Return the (x, y) coordinate for the center point of the cell that contains the specified text.  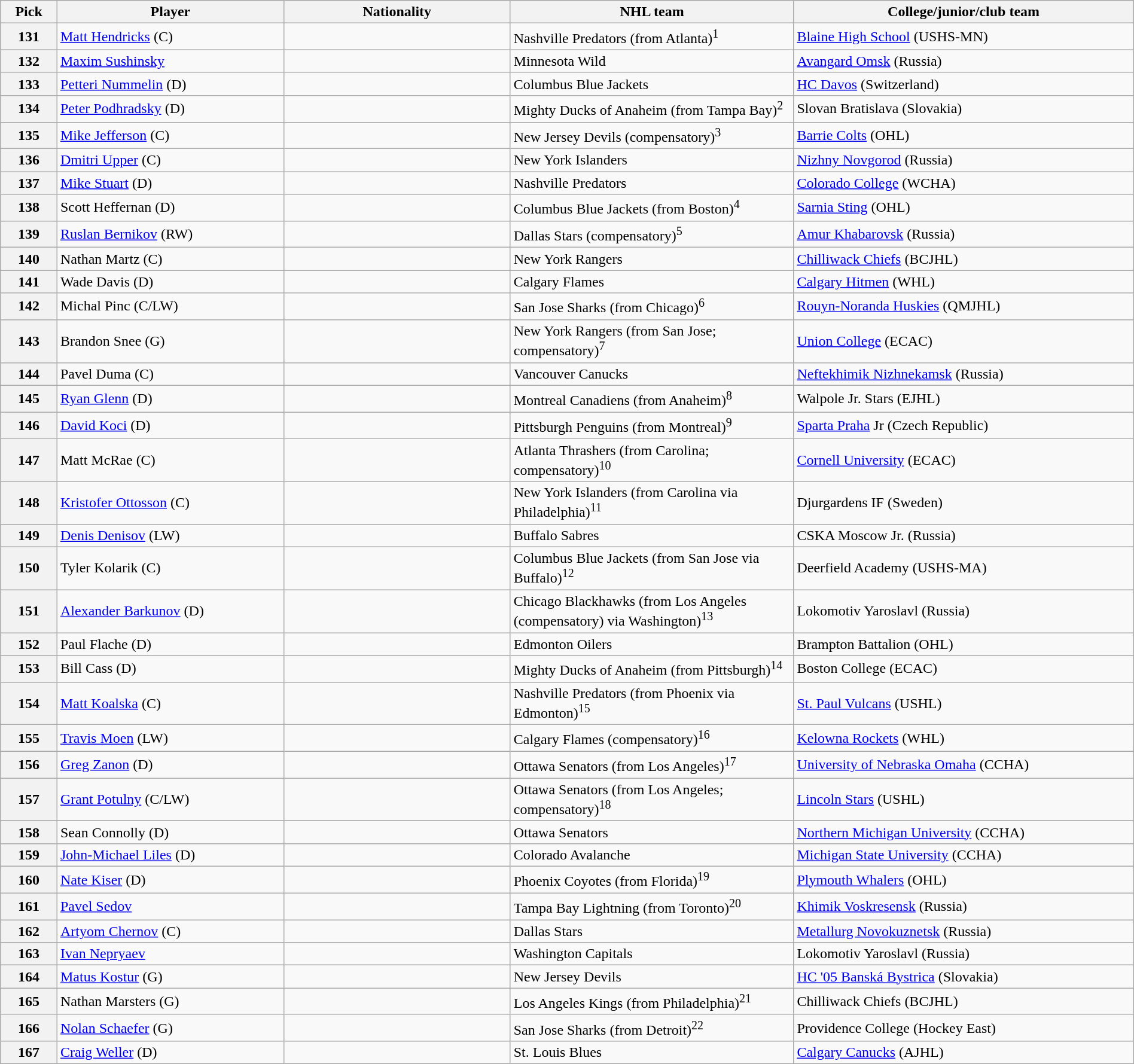
Dallas Stars (compensatory)5 (652, 234)
Sarnia Sting (OHL) (964, 208)
Columbus Blue Jackets (from Boston)4 (652, 208)
159 (29, 855)
HC '05 Banská Bystrica (Slovakia) (964, 977)
Greg Zanon (D) (170, 764)
133 (29, 84)
Khimik Voskresensk (Russia) (964, 907)
Pavel Duma (C) (170, 374)
Ottawa Senators (from Los Angeles)17 (652, 764)
Nathan Marsters (G) (170, 1001)
Nashville Predators (from Phoenix via Edmonton)15 (652, 703)
Colorado College (WCHA) (964, 183)
Mike Jefferson (C) (170, 135)
NHL team (652, 12)
Amur Khabarovsk (Russia) (964, 234)
St. Paul Vulcans (USHL) (964, 703)
160 (29, 879)
Washington Capitals (652, 954)
Atlanta Thrashers (from Carolina; compensatory)10 (652, 460)
Mike Stuart (D) (170, 183)
Scott Heffernan (D) (170, 208)
164 (29, 977)
Brampton Battalion (OHL) (964, 644)
146 (29, 426)
Artyom Chernov (C) (170, 931)
143 (29, 342)
161 (29, 907)
Ruslan Bernikov (RW) (170, 234)
Northern Michigan University (CCHA) (964, 832)
137 (29, 183)
148 (29, 503)
Columbus Blue Jackets (652, 84)
Walpole Jr. Stars (EJHL) (964, 398)
Peter Podhradsky (D) (170, 109)
Metallurg Novokuznetsk (Russia) (964, 931)
Edmonton Oilers (652, 644)
Neftekhimik Nizhnekamsk (Russia) (964, 374)
131 (29, 37)
Barrie Colts (OHL) (964, 135)
Sean Connolly (D) (170, 832)
CSKA Moscow Jr. (Russia) (964, 535)
149 (29, 535)
145 (29, 398)
Mighty Ducks of Anaheim (from Pittsburgh)14 (652, 669)
150 (29, 568)
Nationality (397, 12)
New Jersey Devils (652, 977)
Colorado Avalanche (652, 855)
151 (29, 611)
Michal Pinc (C/LW) (170, 306)
David Koci (D) (170, 426)
HC Davos (Switzerland) (964, 84)
141 (29, 282)
Travis Moen (LW) (170, 738)
Boston College (ECAC) (964, 669)
New Jersey Devils (compensatory)3 (652, 135)
Nate Kiser (D) (170, 879)
167 (29, 1053)
Ottawa Senators (652, 832)
Montreal Canadiens (from Anaheim)8 (652, 398)
Matt McRae (C) (170, 460)
Chicago Blackhawks (from Los Angeles (compensatory) via Washington)13 (652, 611)
140 (29, 259)
Pittsburgh Penguins (from Montreal)9 (652, 426)
152 (29, 644)
158 (29, 832)
153 (29, 669)
Brandon Snee (G) (170, 342)
New York Islanders (from Carolina via Philadelphia)11 (652, 503)
147 (29, 460)
155 (29, 738)
Calgary Hitmen (WHL) (964, 282)
157 (29, 800)
154 (29, 703)
Maxim Sushinsky (170, 61)
College/junior/club team (964, 12)
165 (29, 1001)
University of Nebraska Omaha (CCHA) (964, 764)
Paul Flache (D) (170, 644)
Calgary Flames (652, 282)
Player (170, 12)
Tyler Kolarik (C) (170, 568)
Nashville Predators (652, 183)
Avangard Omsk (Russia) (964, 61)
Tampa Bay Lightning (from Toronto)20 (652, 907)
Blaine High School (USHS-MN) (964, 37)
Petteri Nummelin (D) (170, 84)
Rouyn-Noranda Huskies (QMJHL) (964, 306)
Matt Hendricks (C) (170, 37)
Plymouth Whalers (OHL) (964, 879)
Buffalo Sabres (652, 535)
144 (29, 374)
Ryan Glenn (D) (170, 398)
156 (29, 764)
Wade Davis (D) (170, 282)
San Jose Sharks (from Detroit)22 (652, 1028)
Ivan Nepryaev (170, 954)
Nolan Schaefer (G) (170, 1028)
Columbus Blue Jackets (from San Jose via Buffalo)12 (652, 568)
Nashville Predators (from Atlanta)1 (652, 37)
162 (29, 931)
132 (29, 61)
Kristofer Ottosson (C) (170, 503)
Mighty Ducks of Anaheim (from Tampa Bay)2 (652, 109)
163 (29, 954)
Dmitri Upper (C) (170, 160)
Cornell University (ECAC) (964, 460)
Alexander Barkunov (D) (170, 611)
Michigan State University (CCHA) (964, 855)
Nathan Martz (C) (170, 259)
Calgary Flames (compensatory)16 (652, 738)
Providence College (Hockey East) (964, 1028)
Lincoln Stars (USHL) (964, 800)
Matt Koalska (C) (170, 703)
New York Rangers (from San Jose; compensatory)7 (652, 342)
Craig Weller (D) (170, 1053)
Denis Denisov (LW) (170, 535)
Minnesota Wild (652, 61)
Bill Cass (D) (170, 669)
Slovan Bratislava (Slovakia) (964, 109)
Dallas Stars (652, 931)
142 (29, 306)
135 (29, 135)
Phoenix Coyotes (from Florida)19 (652, 879)
John-Michael Liles (D) (170, 855)
134 (29, 109)
Nizhny Novgorod (Russia) (964, 160)
Sparta Praha Jr (Czech Republic) (964, 426)
Ottawa Senators (from Los Angeles; compensatory)18 (652, 800)
Calgary Canucks (AJHL) (964, 1053)
Pick (29, 12)
Los Angeles Kings (from Philadelphia)21 (652, 1001)
New York Islanders (652, 160)
136 (29, 160)
Kelowna Rockets (WHL) (964, 738)
Deerfield Academy (USHS-MA) (964, 568)
Vancouver Canucks (652, 374)
Pavel Sedov (170, 907)
Matus Kostur (G) (170, 977)
New York Rangers (652, 259)
Union College (ECAC) (964, 342)
San Jose Sharks (from Chicago)6 (652, 306)
St. Louis Blues (652, 1053)
139 (29, 234)
138 (29, 208)
166 (29, 1028)
Djurgardens IF (Sweden) (964, 503)
Grant Potulny (C/LW) (170, 800)
